Find where the given text appears and provide that cell's center as (x, y) coordinate. 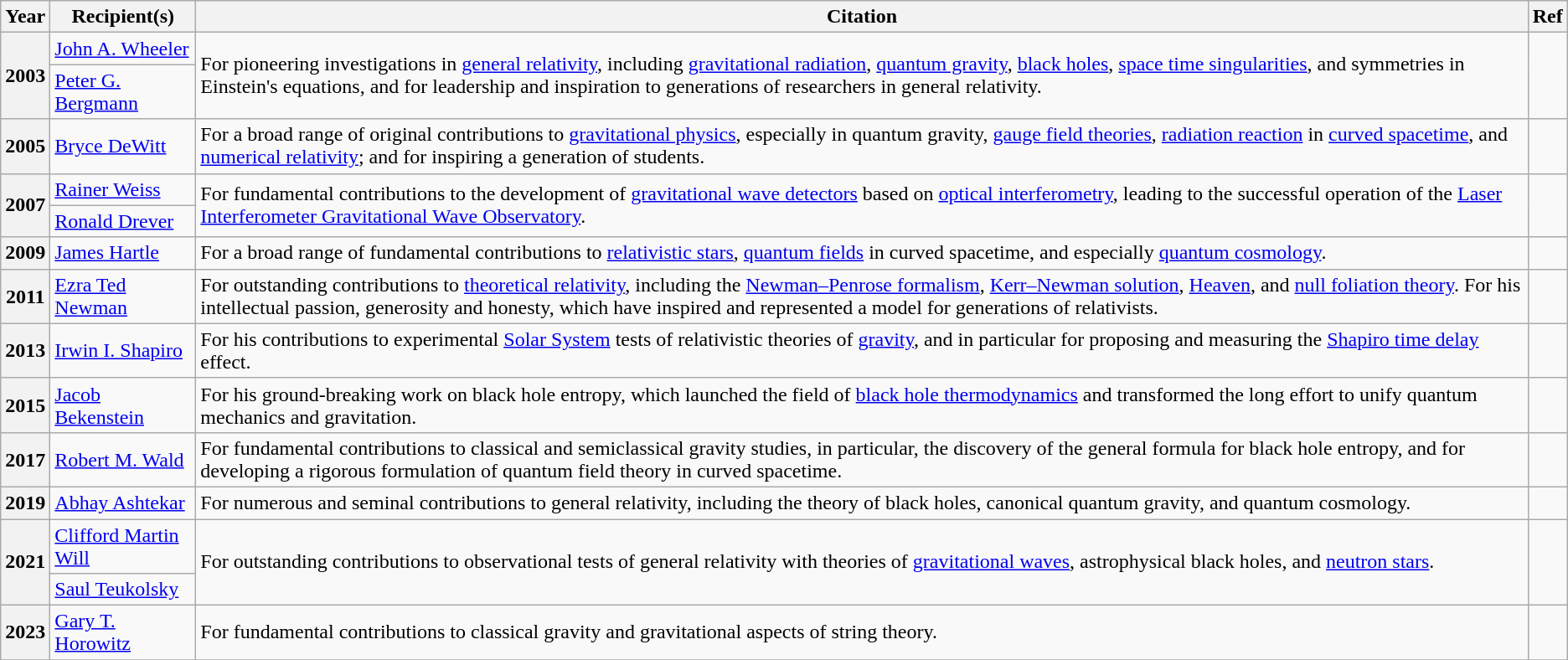
Saul Teukolsky (123, 590)
Ezra Ted Newman (123, 296)
2009 (25, 253)
Jacob Bekenstein (123, 405)
2015 (25, 405)
Rainer Weiss (123, 189)
For numerous and seminal contributions to general relativity, including the theory of black holes, canonical quantum gravity, and quantum cosmology. (862, 503)
2021 (25, 563)
2011 (25, 296)
Robert M. Wald (123, 459)
Clifford Martin Will (123, 546)
Recipient(s) (123, 17)
For fundamental contributions to classical gravity and gravitational aspects of string theory. (862, 633)
2013 (25, 350)
Ronald Drever (123, 221)
Citation (862, 17)
Abhay Ashtekar (123, 503)
2005 (25, 146)
2017 (25, 459)
Peter G. Bergmann (123, 92)
2007 (25, 205)
Ref (1548, 17)
Year (25, 17)
James Hartle (123, 253)
2019 (25, 503)
Irwin I. Shapiro (123, 350)
Gary T. Horowitz (123, 633)
Bryce DeWitt (123, 146)
John A. Wheeler (123, 49)
2023 (25, 633)
For a broad range of fundamental contributions to relativistic stars, quantum fields in curved spacetime, and especially quantum cosmology. (862, 253)
2003 (25, 75)
